Identify which cell holds the provided text, then report its [X, Y] central coordinate. 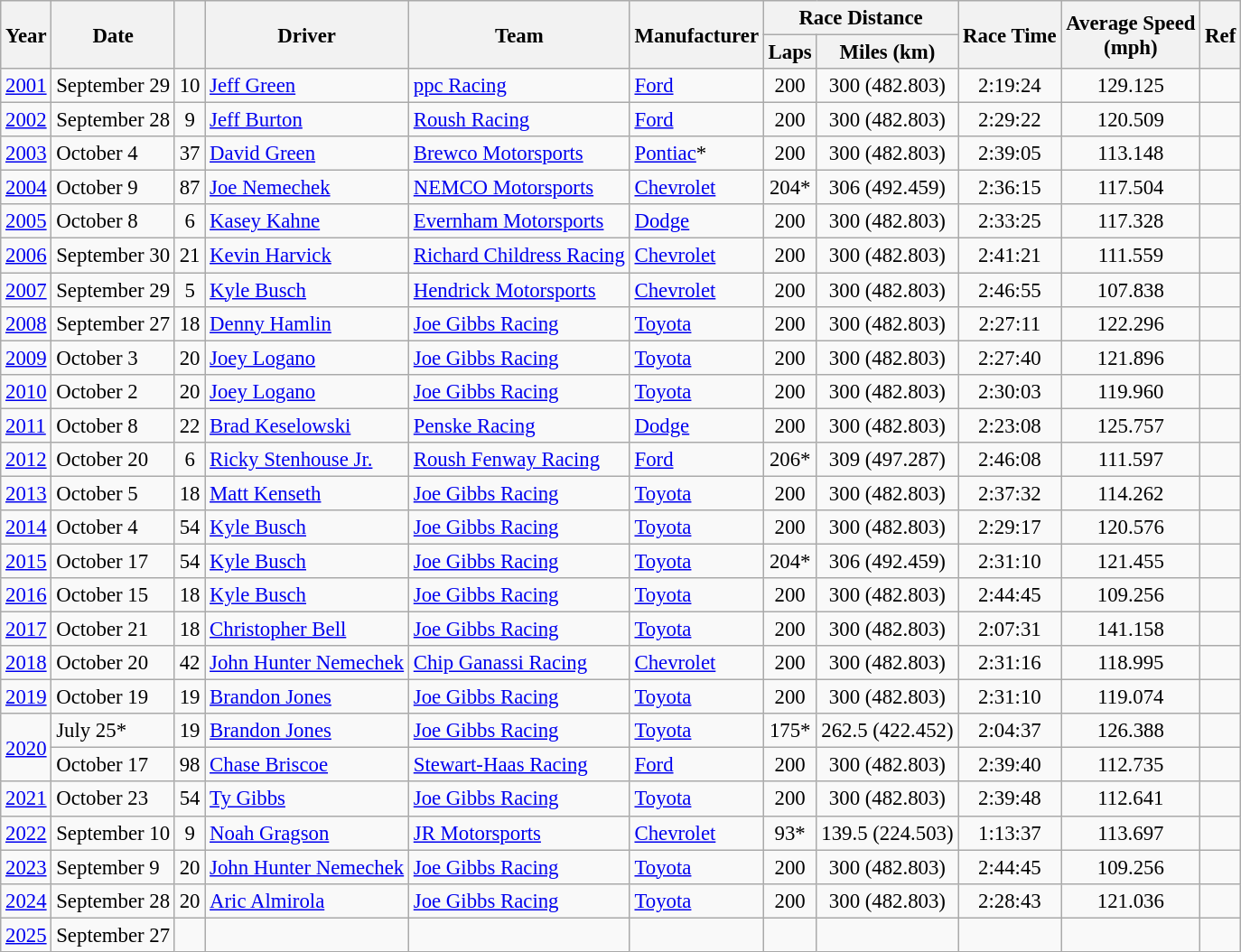
2:39:40 [1010, 765]
Matt Kenseth [307, 493]
October 23 [113, 799]
Noah Gragson [307, 833]
21 [190, 256]
Kasey Kahne [307, 221]
Date [113, 34]
10 [190, 86]
2:30:03 [1010, 391]
309 (497.287) [887, 460]
September 10 [113, 833]
2014 [26, 527]
2011 [26, 425]
2020 [26, 748]
2012 [26, 460]
175* [789, 731]
Race Time [1010, 34]
87 [190, 188]
114.262 [1131, 493]
Miles (km) [887, 52]
October 19 [113, 697]
Chip Ganassi Racing [518, 663]
126.388 [1131, 731]
1:13:37 [1010, 833]
111.597 [1131, 460]
September 30 [113, 256]
2004 [26, 188]
2:37:32 [1010, 493]
Team [518, 34]
Manufacturer [696, 34]
Average Speed(mph) [1131, 34]
117.504 [1131, 188]
2:39:05 [1010, 154]
Hendrick Motorsports [518, 290]
2:29:17 [1010, 527]
2:46:55 [1010, 290]
121.036 [1131, 901]
Year [26, 34]
119.074 [1131, 697]
2:27:11 [1010, 323]
206* [789, 460]
262.5 (422.452) [887, 731]
2:28:43 [1010, 901]
121.896 [1131, 358]
2021 [26, 799]
2001 [26, 86]
Denny Hamlin [307, 323]
October 15 [113, 595]
Brad Keselowski [307, 425]
Penske Racing [518, 425]
120.576 [1131, 527]
2015 [26, 561]
2016 [26, 595]
Roush Fenway Racing [518, 460]
117.328 [1131, 221]
Ricky Stenhouse Jr. [307, 460]
2:39:48 [1010, 799]
2:33:25 [1010, 221]
112.735 [1131, 765]
Ty Gibbs [307, 799]
107.838 [1131, 290]
Laps [789, 52]
ppc Racing [518, 86]
2024 [26, 901]
139.5 (224.503) [887, 833]
October 5 [113, 493]
22 [190, 425]
Pontiac* [696, 154]
120.509 [1131, 120]
2013 [26, 493]
2005 [26, 221]
93* [789, 833]
125.757 [1131, 425]
NEMCO Motorsports [518, 188]
2007 [26, 290]
121.455 [1131, 561]
2010 [26, 391]
July 25* [113, 731]
October 21 [113, 630]
141.158 [1131, 630]
2017 [26, 630]
98 [190, 765]
David Green [307, 154]
2:19:24 [1010, 86]
2002 [26, 120]
Richard Childress Racing [518, 256]
2009 [26, 358]
Driver [307, 34]
October 9 [113, 188]
September 9 [113, 867]
Race Distance [861, 18]
Jeff Green [307, 86]
Stewart-Haas Racing [518, 765]
129.125 [1131, 86]
111.559 [1131, 256]
2003 [26, 154]
2:41:21 [1010, 256]
2:46:08 [1010, 460]
Ref [1221, 34]
Kevin Harvick [307, 256]
October 3 [113, 358]
2:31:16 [1010, 663]
42 [190, 663]
2022 [26, 833]
5 [190, 290]
JR Motorsports [518, 833]
2023 [26, 867]
Aric Almirola [307, 901]
Evernham Motorsports [518, 221]
Chase Briscoe [307, 765]
2025 [26, 935]
2006 [26, 256]
October 2 [113, 391]
113.697 [1131, 833]
Jeff Burton [307, 120]
113.148 [1131, 154]
Brewco Motorsports [518, 154]
2:27:40 [1010, 358]
2019 [26, 697]
37 [190, 154]
112.641 [1131, 799]
2:29:22 [1010, 120]
118.995 [1131, 663]
2018 [26, 663]
2:07:31 [1010, 630]
Joe Nemechek [307, 188]
Christopher Bell [307, 630]
2008 [26, 323]
Roush Racing [518, 120]
119.960 [1131, 391]
122.296 [1131, 323]
2:36:15 [1010, 188]
2:04:37 [1010, 731]
2:23:08 [1010, 425]
